Identify which cell holds the provided text, then report its [x, y] central coordinate. 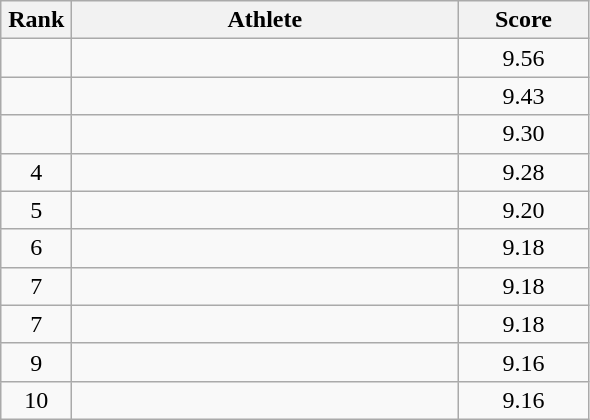
9 [36, 362]
Score [524, 20]
Rank [36, 20]
10 [36, 400]
9.30 [524, 134]
Athlete [265, 20]
9.56 [524, 58]
5 [36, 210]
4 [36, 172]
9.28 [524, 172]
9.43 [524, 96]
6 [36, 248]
9.20 [524, 210]
